Search for the cell housing the specified text and yield its (x, y) center coordinate. 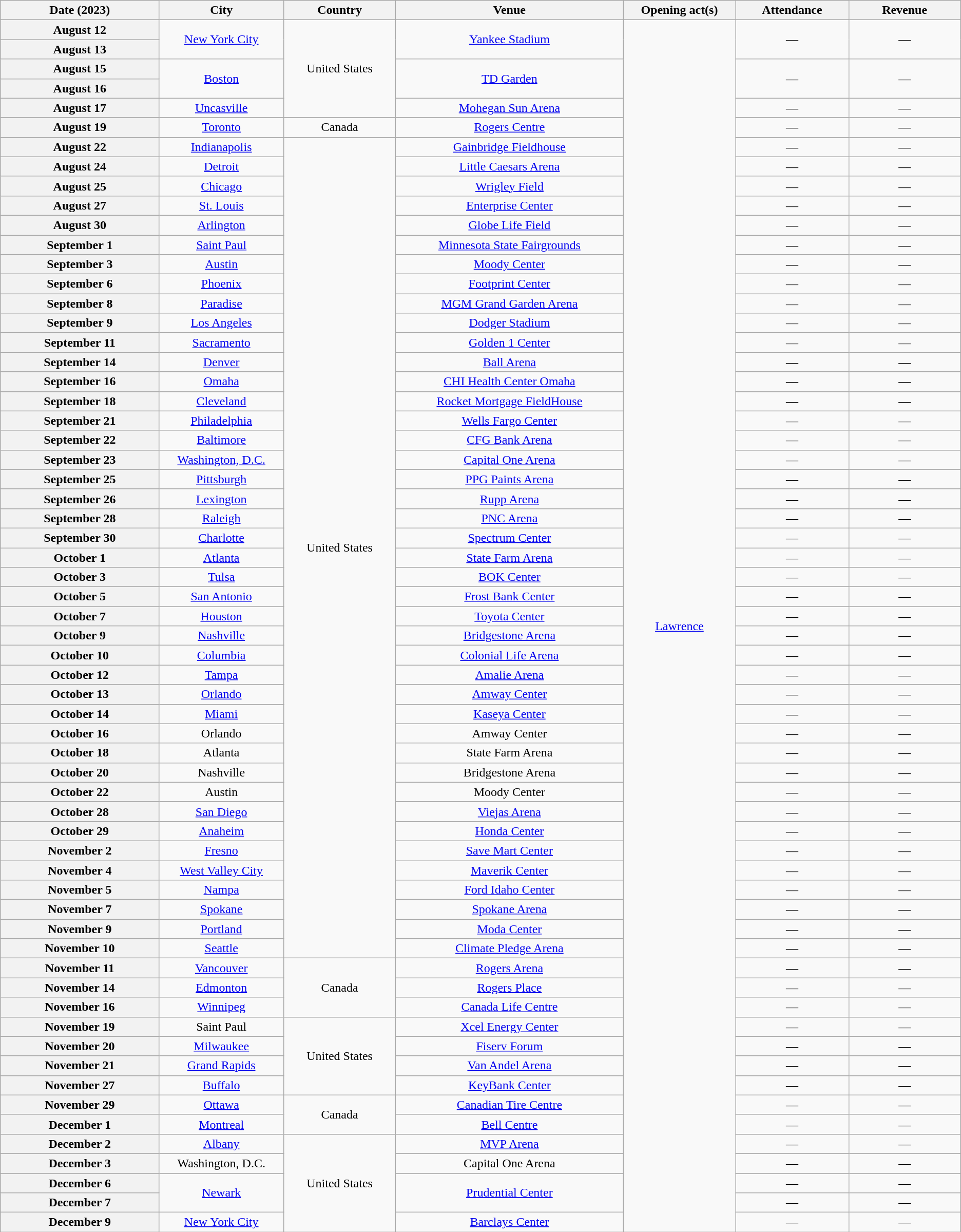
Prudential Center (509, 1192)
November 21 (80, 1066)
Chicago (222, 186)
Uncasville (222, 108)
August 16 (80, 88)
Milwaukee (222, 1046)
December 6 (80, 1183)
MVP Arena (509, 1144)
Maverik Center (509, 870)
Omaha (222, 382)
October 13 (80, 694)
August 22 (80, 147)
November 7 (80, 909)
September 6 (80, 284)
Los Angeles (222, 323)
Wells Fargo Center (509, 421)
Ottawa (222, 1105)
Amalie Arena (509, 675)
August 30 (80, 225)
October 7 (80, 616)
October 29 (80, 831)
Rocket Mortgage FieldHouse (509, 401)
Save Mart Center (509, 850)
Arlington (222, 225)
Wrigley Field (509, 186)
September 11 (80, 343)
October 16 (80, 733)
Ball Arena (509, 362)
Footprint Center (509, 284)
November 20 (80, 1046)
Toyota Center (509, 616)
San Diego (222, 811)
Frost Bank Center (509, 597)
Viejas Arena (509, 811)
Xcel Energy Center (509, 1027)
September 3 (80, 264)
Raleigh (222, 518)
September 18 (80, 401)
November 19 (80, 1027)
Colonial Life Arena (509, 655)
December 9 (80, 1222)
St. Louis (222, 205)
Paradise (222, 304)
Newark (222, 1192)
November 11 (80, 968)
September 25 (80, 479)
Lexington (222, 499)
November 2 (80, 850)
Honda Center (509, 831)
Fresno (222, 850)
Little Caesars Arena (509, 166)
November 29 (80, 1105)
Yankee Stadium (509, 40)
November 16 (80, 1007)
October 20 (80, 772)
September 22 (80, 440)
CHI Health Center Omaha (509, 382)
PNC Arena (509, 518)
November 4 (80, 870)
October 14 (80, 714)
November 14 (80, 988)
Rogers Place (509, 988)
Columbia (222, 655)
August 25 (80, 186)
Nampa (222, 890)
West Valley City (222, 870)
August 17 (80, 108)
December 1 (80, 1124)
Winnipeg (222, 1007)
August 13 (80, 49)
September 21 (80, 421)
December 2 (80, 1144)
Tulsa (222, 577)
PPG Paints Arena (509, 479)
August 19 (80, 127)
Denver (222, 362)
Opening act(s) (680, 10)
San Antonio (222, 597)
Ford Idaho Center (509, 890)
Country (340, 10)
October 28 (80, 811)
September 23 (80, 460)
August 24 (80, 166)
Van Andel Arena (509, 1066)
Albany (222, 1144)
August 12 (80, 30)
Globe Life Field (509, 225)
Canada Life Centre (509, 1007)
Venue (509, 10)
Philadelphia (222, 421)
October 18 (80, 753)
Spokane (222, 909)
October 1 (80, 557)
Minnesota State Fairgrounds (509, 245)
August 15 (80, 69)
Grand Rapids (222, 1066)
Detroit (222, 166)
November 5 (80, 890)
Barclays Center (509, 1222)
Fiserv Forum (509, 1046)
Charlotte (222, 538)
Revenue (905, 10)
September 8 (80, 304)
October 9 (80, 636)
September 1 (80, 245)
Tampa (222, 675)
BOK Center (509, 577)
Rupp Arena (509, 499)
Rogers Centre (509, 127)
September 14 (80, 362)
Pittsburgh (222, 479)
Canadian Tire Centre (509, 1105)
September 16 (80, 382)
August 27 (80, 205)
Houston (222, 616)
Gainbridge Fieldhouse (509, 147)
October 3 (80, 577)
Cleveland (222, 401)
Boston (222, 79)
October 10 (80, 655)
Montreal (222, 1124)
MGM Grand Garden Arena (509, 304)
Climate Pledge Arena (509, 949)
Golden 1 Center (509, 343)
Date (2023) (80, 10)
Mohegan Sun Arena (509, 108)
September 9 (80, 323)
Seattle (222, 949)
Vancouver (222, 968)
December 3 (80, 1163)
Spokane Arena (509, 909)
Enterprise Center (509, 205)
CFG Bank Arena (509, 440)
Phoenix (222, 284)
Rogers Arena (509, 968)
Portland (222, 929)
September 26 (80, 499)
Indianapolis (222, 147)
KeyBank Center (509, 1085)
Miami (222, 714)
City (222, 10)
Sacramento (222, 343)
Toronto (222, 127)
October 12 (80, 675)
Kaseya Center (509, 714)
November 27 (80, 1085)
Bell Centre (509, 1124)
November 10 (80, 949)
Moda Center (509, 929)
Buffalo (222, 1085)
Baltimore (222, 440)
October 5 (80, 597)
Attendance (792, 10)
Spectrum Center (509, 538)
September 30 (80, 538)
Anaheim (222, 831)
Dodger Stadium (509, 323)
TD Garden (509, 79)
December 7 (80, 1203)
September 28 (80, 518)
November 9 (80, 929)
Lawrence (680, 626)
Edmonton (222, 988)
October 22 (80, 792)
